Provide the (x, y) coordinate of the cell's center where the given text is located.  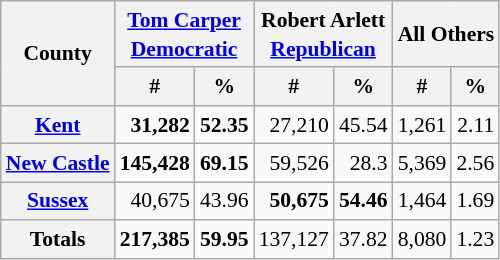
Sussex (58, 201)
8,080 (422, 239)
2.56 (475, 163)
43.96 (224, 201)
52.35 (224, 125)
Kent (58, 125)
Totals (58, 239)
County (58, 53)
1,464 (422, 201)
1.23 (475, 239)
145,428 (155, 163)
31,282 (155, 125)
5,369 (422, 163)
69.15 (224, 163)
59,526 (294, 163)
50,675 (294, 201)
217,385 (155, 239)
37.82 (364, 239)
59.95 (224, 239)
27,210 (294, 125)
All Others (446, 34)
40,675 (155, 201)
28.3 (364, 163)
1.69 (475, 201)
1,261 (422, 125)
Robert ArlettRepublican (324, 34)
45.54 (364, 125)
137,127 (294, 239)
New Castle (58, 163)
2.11 (475, 125)
Tom CarperDemocratic (184, 34)
54.46 (364, 201)
